Determine the (x, y) coordinate at the center of the cell enclosing the given text.  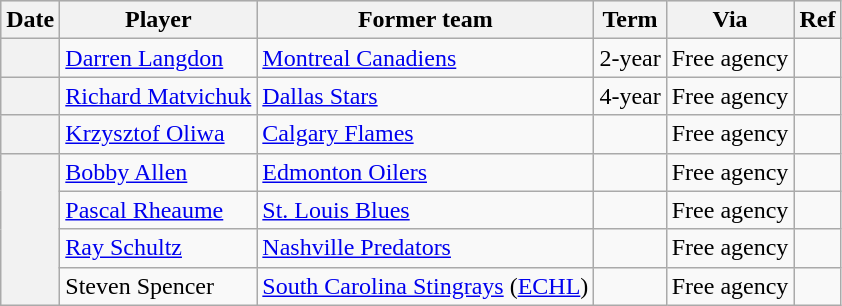
4-year (630, 96)
Steven Spencer (158, 286)
Pascal Rheaume (158, 210)
Via (730, 20)
South Carolina Stingrays (ECHL) (426, 286)
Edmonton Oilers (426, 172)
Term (630, 20)
Ref (818, 20)
Darren Langdon (158, 58)
Bobby Allen (158, 172)
Nashville Predators (426, 248)
Krzysztof Oliwa (158, 134)
2-year (630, 58)
Former team (426, 20)
Montreal Canadiens (426, 58)
Dallas Stars (426, 96)
St. Louis Blues (426, 210)
Player (158, 20)
Date (30, 20)
Richard Matvichuk (158, 96)
Ray Schultz (158, 248)
Calgary Flames (426, 134)
